Return the (x, y) coordinate for the center point of the cell that contains the specified text.  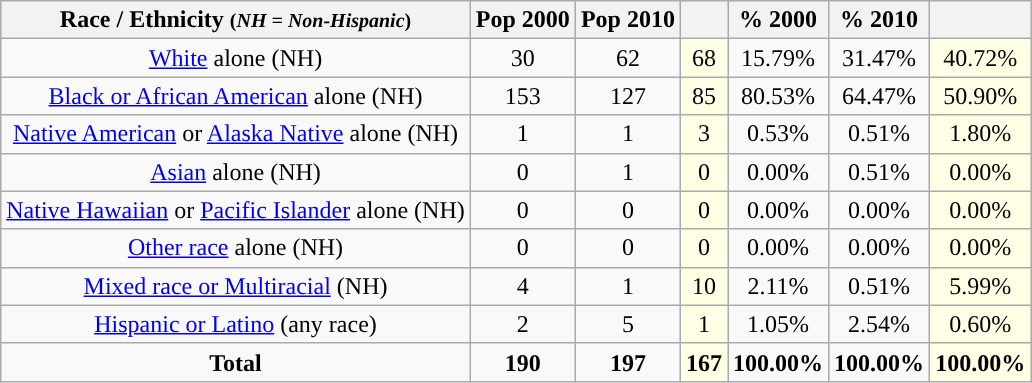
% 2010 (880, 20)
10 (704, 286)
Other race alone (NH) (236, 248)
% 2000 (778, 20)
4 (522, 286)
85 (704, 96)
Race / Ethnicity (NH = Non-Hispanic) (236, 20)
31.47% (880, 58)
2.54% (880, 324)
Pop 2010 (628, 20)
3 (704, 134)
190 (522, 362)
5.99% (980, 286)
2.11% (778, 286)
0.53% (778, 134)
80.53% (778, 96)
White alone (NH) (236, 58)
167 (704, 362)
64.47% (880, 96)
50.90% (980, 96)
Asian alone (NH) (236, 172)
153 (522, 96)
68 (704, 58)
62 (628, 58)
Black or African American alone (NH) (236, 96)
127 (628, 96)
Pop 2000 (522, 20)
197 (628, 362)
0.60% (980, 324)
15.79% (778, 58)
Hispanic or Latino (any race) (236, 324)
30 (522, 58)
5 (628, 324)
40.72% (980, 58)
1.05% (778, 324)
Mixed race or Multiracial (NH) (236, 286)
Native American or Alaska Native alone (NH) (236, 134)
Native Hawaiian or Pacific Islander alone (NH) (236, 210)
Total (236, 362)
2 (522, 324)
1.80% (980, 134)
